Identify which cell holds the provided text, then report its [X, Y] central coordinate. 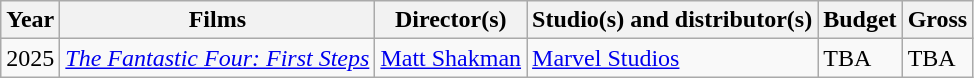
Budget [860, 20]
Year [30, 20]
Films [218, 20]
Matt Shakman [451, 58]
The Fantastic Four: First Steps [218, 58]
Studio(s) and distributor(s) [672, 20]
Marvel Studios [672, 58]
2025 [30, 58]
Gross [938, 20]
Director(s) [451, 20]
